For the text-containing cell, return its midpoint in [X, Y] coordinate format. 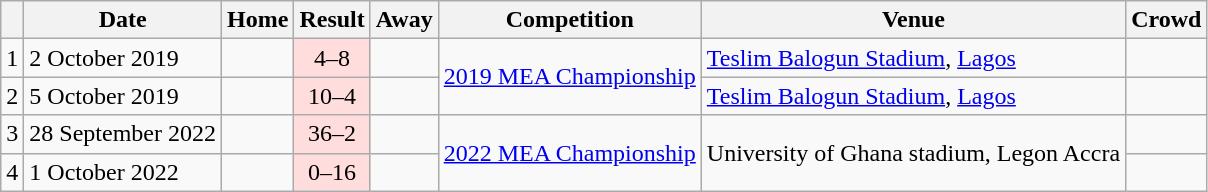
Venue [913, 20]
2 [12, 96]
2019 MEA Championship [570, 77]
Date [123, 20]
Away [404, 20]
Crowd [1166, 20]
4–8 [332, 58]
1 [12, 58]
Result [332, 20]
28 September 2022 [123, 134]
4 [12, 172]
2 October 2019 [123, 58]
0–16 [332, 172]
1 October 2022 [123, 172]
10–4 [332, 96]
5 October 2019 [123, 96]
3 [12, 134]
Home [258, 20]
2022 MEA Championship [570, 153]
University of Ghana stadium, Legon Accra [913, 153]
Competition [570, 20]
36–2 [332, 134]
